Return (X, Y) of the center of cell containing provided text 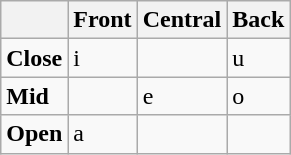
e (182, 96)
o (258, 96)
Back (258, 20)
Front (102, 20)
a (102, 134)
Central (182, 20)
u (258, 58)
Open (34, 134)
i (102, 58)
Close (34, 58)
Mid (34, 96)
